Output the (X, Y) coordinate of the center of the cell containing the given text.  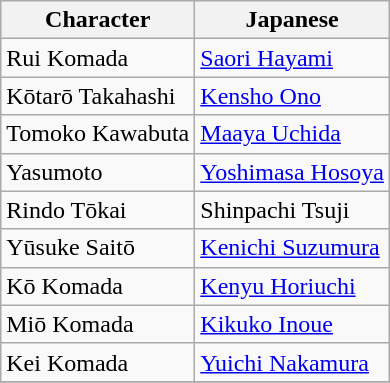
Kikuko Inoue (292, 324)
Kōtarō Takahashi (98, 96)
Rui Komada (98, 58)
Yoshimasa Hosoya (292, 172)
Kō Komada (98, 286)
Yuichi Nakamura (292, 362)
Shinpachi Tsuji (292, 210)
Rindo Tōkai (98, 210)
Kenyu Horiuchi (292, 286)
Yasumoto (98, 172)
Kei Komada (98, 362)
Maaya Uchida (292, 134)
Tomoko Kawabuta (98, 134)
Japanese (292, 20)
Kenichi Suzumura (292, 248)
Miō Komada (98, 324)
Saori Hayami (292, 58)
Kensho Ono (292, 96)
Yūsuke Saitō (98, 248)
Character (98, 20)
